Return the (x, y) coordinate for the center point of the cell that contains the specified text.  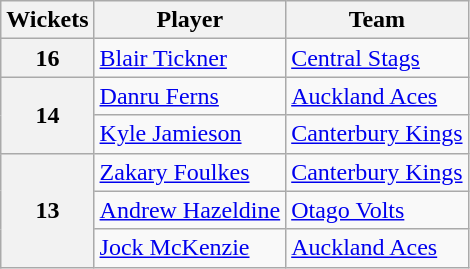
14 (48, 115)
Central Stags (377, 58)
Jock McKenzie (190, 248)
Otago Volts (377, 210)
Player (190, 20)
Kyle Jamieson (190, 134)
16 (48, 58)
Danru Ferns (190, 96)
Team (377, 20)
Zakary Foulkes (190, 172)
Wickets (48, 20)
13 (48, 210)
Blair Tickner (190, 58)
Andrew Hazeldine (190, 210)
